Output the [X, Y] coordinate of the center of the cell containing the given text.  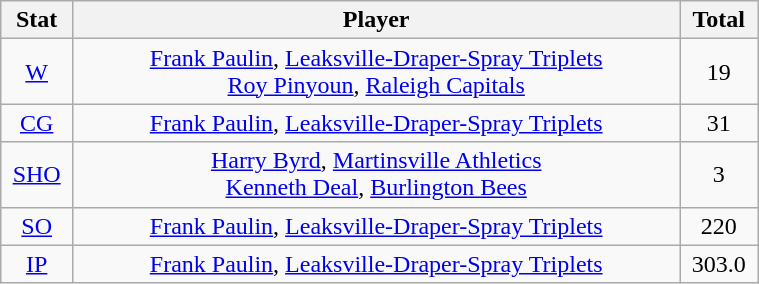
SHO [37, 174]
3 [719, 174]
303.0 [719, 264]
Stat [37, 20]
Harry Byrd, Martinsville Athletics Kenneth Deal, Burlington Bees [376, 174]
220 [719, 226]
Total [719, 20]
Player [376, 20]
W [37, 72]
CG [37, 123]
19 [719, 72]
Frank Paulin, Leaksville-Draper-Spray Triplets Roy Pinyoun, Raleigh Capitals [376, 72]
31 [719, 123]
IP [37, 264]
SO [37, 226]
